Determine the [x, y] coordinate at the center of the cell enclosing the given text.  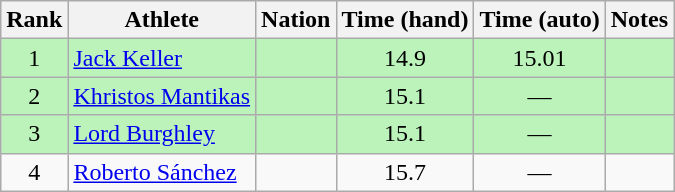
Khristos Mantikas [162, 96]
Roberto Sánchez [162, 172]
Lord Burghley [162, 134]
Athlete [162, 20]
15.7 [405, 172]
3 [34, 134]
14.9 [405, 58]
Nation [296, 20]
15.01 [540, 58]
Notes [639, 20]
1 [34, 58]
Time (auto) [540, 20]
Rank [34, 20]
Time (hand) [405, 20]
2 [34, 96]
4 [34, 172]
Jack Keller [162, 58]
